Extract the (x, y) coordinate from the center of the cell holding the provided text.  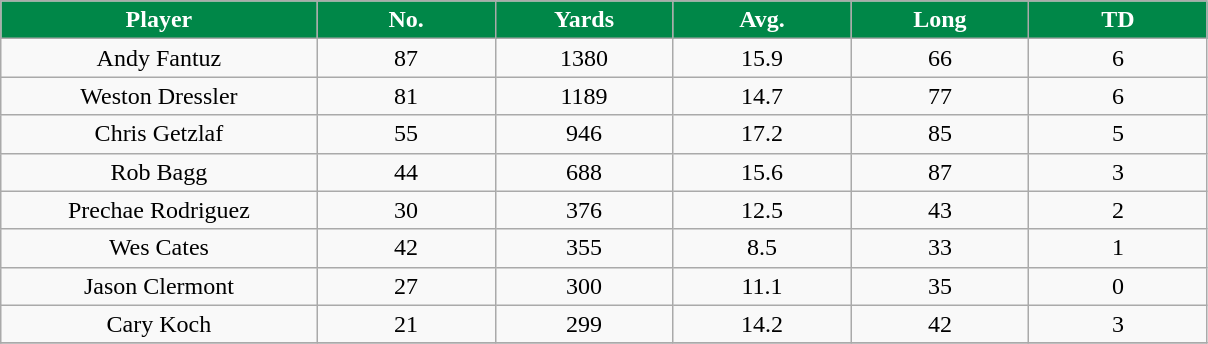
Chris Getzlaf (159, 134)
17.2 (762, 134)
355 (584, 248)
Long (940, 20)
30 (406, 210)
15.6 (762, 172)
81 (406, 96)
Wes Cates (159, 248)
77 (940, 96)
No. (406, 20)
1 (1118, 248)
Jason Clermont (159, 286)
688 (584, 172)
43 (940, 210)
66 (940, 58)
21 (406, 324)
300 (584, 286)
35 (940, 286)
44 (406, 172)
11.1 (762, 286)
85 (940, 134)
12.5 (762, 210)
5 (1118, 134)
Rob Bagg (159, 172)
Yards (584, 20)
27 (406, 286)
Prechae Rodriguez (159, 210)
55 (406, 134)
Cary Koch (159, 324)
15.9 (762, 58)
8.5 (762, 248)
0 (1118, 286)
Weston Dressler (159, 96)
14.7 (762, 96)
TD (1118, 20)
299 (584, 324)
33 (940, 248)
14.2 (762, 324)
1189 (584, 96)
946 (584, 134)
Avg. (762, 20)
Andy Fantuz (159, 58)
Player (159, 20)
2 (1118, 210)
1380 (584, 58)
376 (584, 210)
